Provide the (x, y) coordinate of the cell's center where the given text is located.  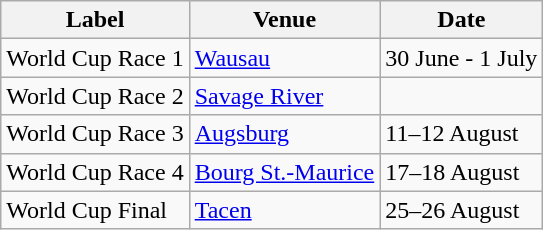
Augsburg (284, 134)
World Cup Race 4 (95, 172)
30 June - 1 July (462, 58)
17–18 August (462, 172)
Wausau (284, 58)
Tacen (284, 210)
Bourg St.-Maurice (284, 172)
Date (462, 20)
25–26 August (462, 210)
Label (95, 20)
Savage River (284, 96)
World Cup Race 2 (95, 96)
World Cup Final (95, 210)
Venue (284, 20)
World Cup Race 3 (95, 134)
11–12 August (462, 134)
World Cup Race 1 (95, 58)
